Identify which cell holds the provided text, then report its [X, Y] central coordinate. 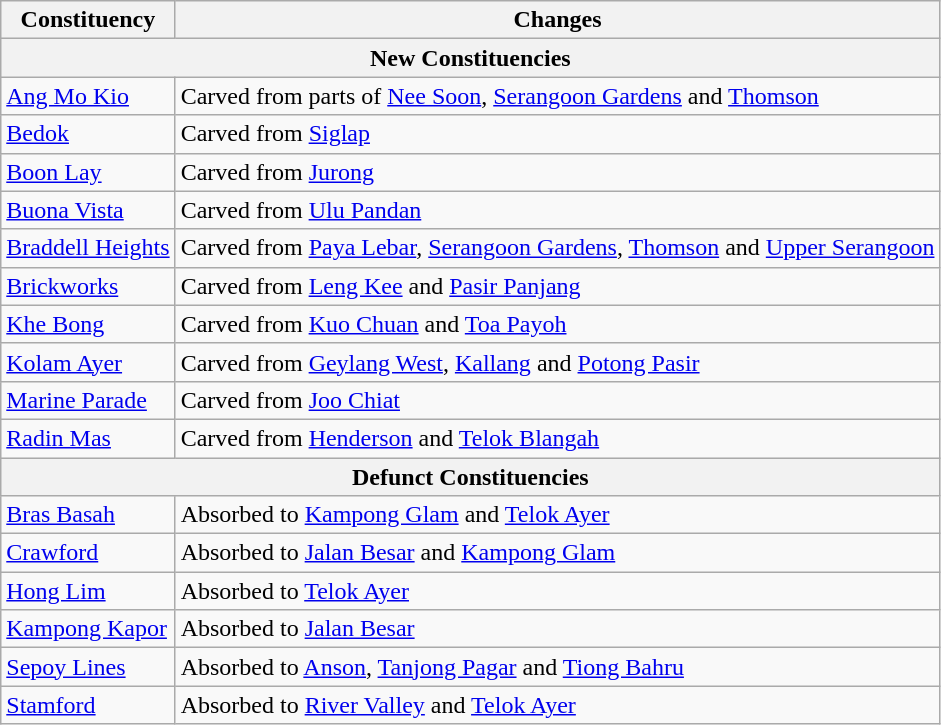
Carved from Henderson and Telok Blangah [558, 438]
Ang Mo Kio [88, 96]
Kampong Kapor [88, 629]
Absorbed to Telok Ayer [558, 591]
Absorbed to River Valley and Telok Ayer [558, 705]
Carved from Joo Chiat [558, 400]
Carved from Ulu Pandan [558, 210]
Bras Basah [88, 515]
Marine Parade [88, 400]
Sepoy Lines [88, 667]
Kolam Ayer [88, 362]
Constituency [88, 20]
Brickworks [88, 286]
Carved from Siglap [558, 134]
Stamford [88, 705]
Radin Mas [88, 438]
Changes [558, 20]
Bedok [88, 134]
Boon Lay [88, 172]
Carved from parts of Nee Soon, Serangoon Gardens and Thomson [558, 96]
Carved from Kuo Chuan and Toa Payoh [558, 324]
Absorbed to Anson, Tanjong Pagar and Tiong Bahru [558, 667]
Crawford [88, 553]
Absorbed to Jalan Besar [558, 629]
Khe Bong [88, 324]
Defunct Constituencies [470, 477]
Braddell Heights [88, 248]
Hong Lim [88, 591]
Carved from Leng Kee and Pasir Panjang [558, 286]
Carved from Paya Lebar, Serangoon Gardens, Thomson and Upper Serangoon [558, 248]
New Constituencies [470, 58]
Buona Vista [88, 210]
Absorbed to Kampong Glam and Telok Ayer [558, 515]
Absorbed to Jalan Besar and Kampong Glam [558, 553]
Carved from Geylang West, Kallang and Potong Pasir [558, 362]
Carved from Jurong [558, 172]
